For the text-containing cell, return its midpoint in (X, Y) coordinate format. 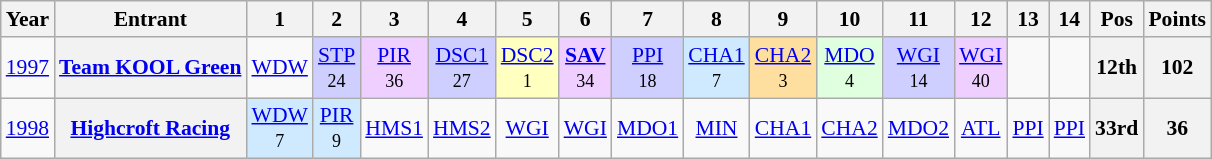
1997 (28, 68)
7 (648, 19)
Team KOOL Green (150, 68)
8 (716, 19)
5 (528, 19)
33rd (1116, 128)
9 (784, 19)
12 (980, 19)
2 (336, 19)
ATL (980, 128)
CHA17 (716, 68)
DSC21 (528, 68)
WDW (279, 68)
DSC127 (462, 68)
Pos (1116, 19)
MIN (716, 128)
12th (1116, 68)
102 (1177, 68)
Entrant (150, 19)
CHA2 (850, 128)
PPI18 (648, 68)
14 (1070, 19)
STP24 (336, 68)
SAV34 (586, 68)
1998 (28, 128)
HMS2 (462, 128)
10 (850, 19)
Year (28, 19)
WDW7 (279, 128)
PIR9 (336, 128)
6 (586, 19)
11 (918, 19)
13 (1028, 19)
MDO4 (850, 68)
3 (394, 19)
PIR36 (394, 68)
36 (1177, 128)
1 (279, 19)
WGI14 (918, 68)
CHA23 (784, 68)
MDO1 (648, 128)
HMS1 (394, 128)
WGI40 (980, 68)
MDO2 (918, 128)
4 (462, 19)
Points (1177, 19)
Highcroft Racing (150, 128)
CHA1 (784, 128)
